Return the [x, y] coordinate for the center point of the cell that contains the specified text.  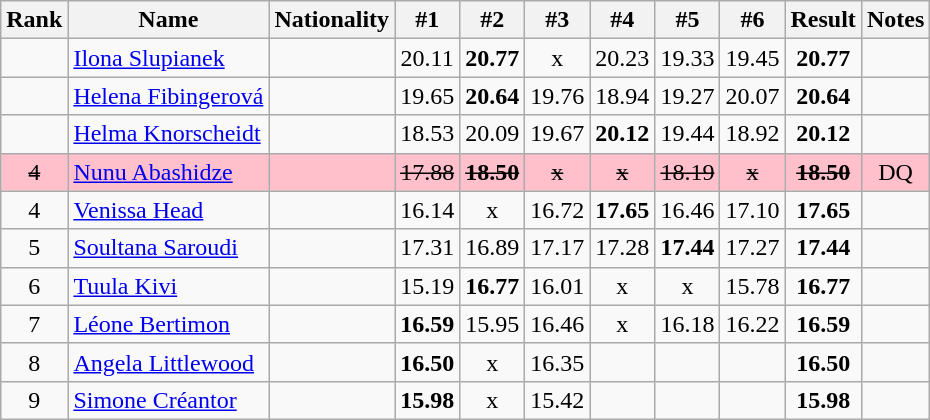
17.10 [752, 210]
18.53 [428, 134]
20.07 [752, 96]
19.27 [688, 96]
19.65 [428, 96]
19.45 [752, 58]
19.76 [558, 96]
#5 [688, 20]
Nationality [332, 20]
9 [34, 400]
17.28 [622, 248]
#4 [622, 20]
15.78 [752, 286]
Helena Fibingerová [168, 96]
#1 [428, 20]
Angela Littlewood [168, 362]
Nunu Abashidze [168, 172]
Result [823, 20]
DQ [895, 172]
18.19 [688, 172]
20.23 [622, 58]
#3 [558, 20]
20.11 [428, 58]
16.14 [428, 210]
16.35 [558, 362]
18.94 [622, 96]
#6 [752, 20]
16.72 [558, 210]
Tuula Kivi [168, 286]
Rank [34, 20]
#2 [492, 20]
19.44 [688, 134]
Simone Créantor [168, 400]
Notes [895, 20]
17.27 [752, 248]
17.17 [558, 248]
16.89 [492, 248]
15.19 [428, 286]
16.18 [688, 324]
Soultana Saroudi [168, 248]
Ilona Slupianek [168, 58]
19.33 [688, 58]
8 [34, 362]
15.42 [558, 400]
17.31 [428, 248]
16.01 [558, 286]
Léone Bertimon [168, 324]
6 [34, 286]
19.67 [558, 134]
18.92 [752, 134]
15.95 [492, 324]
16.22 [752, 324]
7 [34, 324]
Name [168, 20]
5 [34, 248]
Helma Knorscheidt [168, 134]
17.88 [428, 172]
Venissa Head [168, 210]
20.09 [492, 134]
